Locate the cell with the specified text and output its (x, y) center coordinate. 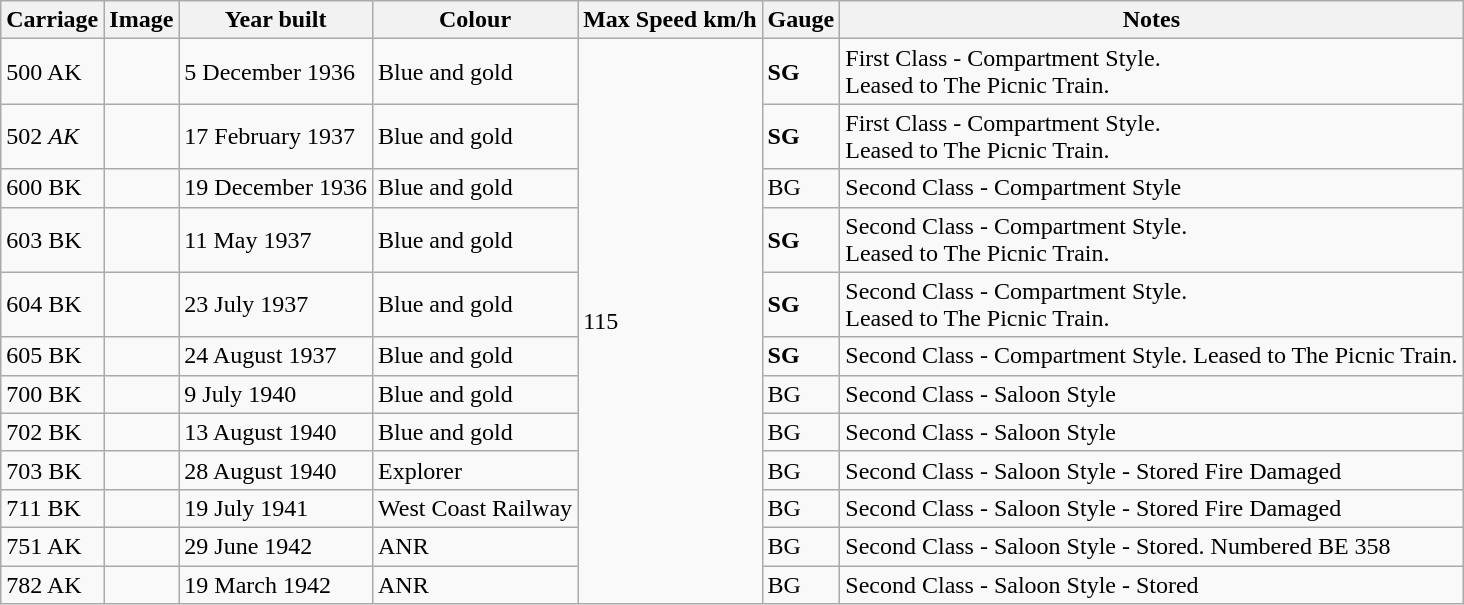
Max Speed km/h (670, 20)
604 BK (52, 304)
603 BK (52, 240)
703 BK (52, 470)
115 (670, 322)
Gauge (801, 20)
5 December 1936 (276, 72)
Explorer (474, 470)
Year built (276, 20)
605 BK (52, 356)
23 July 1937 (276, 304)
West Coast Railway (474, 508)
19 July 1941 (276, 508)
782 AK (52, 585)
Notes (1152, 20)
Image (142, 20)
11 May 1937 (276, 240)
Carriage (52, 20)
28 August 1940 (276, 470)
29 June 1942 (276, 546)
17 February 1937 (276, 136)
19 December 1936 (276, 188)
24 August 1937 (276, 356)
502 AK (52, 136)
13 August 1940 (276, 432)
600 BK (52, 188)
Second Class - Saloon Style - Stored. Numbered BE 358 (1152, 546)
702 BK (52, 432)
19 March 1942 (276, 585)
Colour (474, 20)
Second Class - Compartment Style (1152, 188)
Second Class - Compartment Style. Leased to The Picnic Train. (1152, 356)
500 AK (52, 72)
700 BK (52, 394)
711 BK (52, 508)
9 July 1940 (276, 394)
751 AK (52, 546)
Second Class - Saloon Style - Stored (1152, 585)
